Capture the cell that displays the provided text and extract its [x, y] central coordinate. 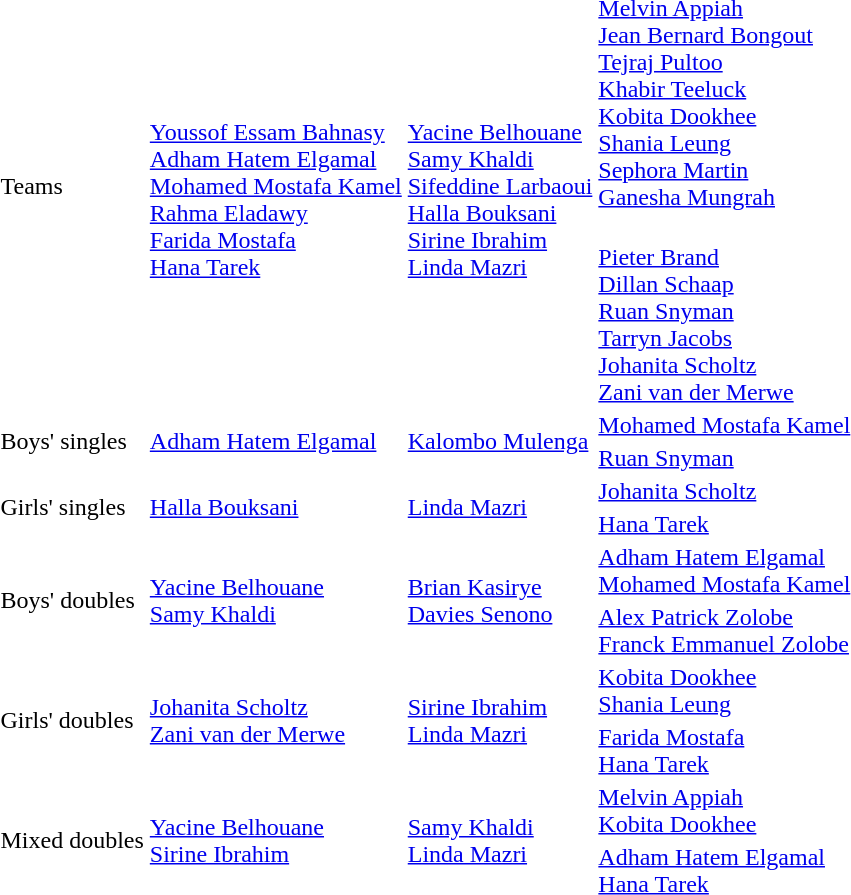
Linda Mazri [500, 508]
Johanita Scholtz Zani van der Merwe [276, 720]
Halla Bouksani [276, 508]
Adham Hatem Elgamal [276, 442]
Yacine Belhouane Samy Khaldi [276, 600]
Kalombo Mulenga [500, 442]
Sirine Ibrahim Linda Mazri [500, 720]
Brian Kasirye Davies Senono [500, 600]
